Extract the [X, Y] coordinate from the center of the cell holding the provided text.  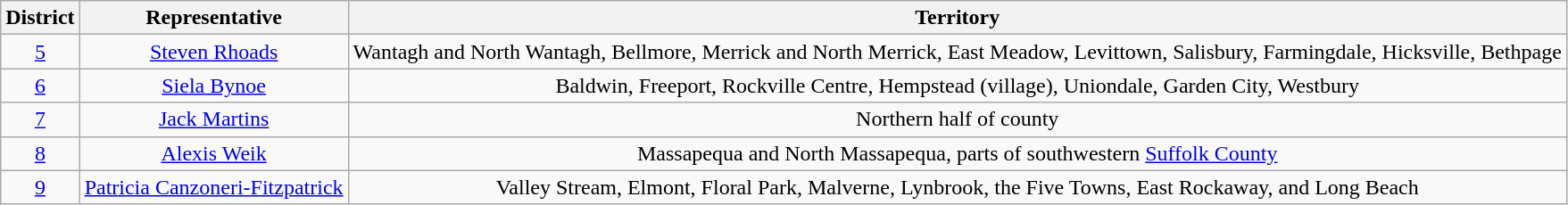
Jack Martins [214, 119]
Northern half of county [957, 119]
5 [40, 52]
6 [40, 86]
Patricia Canzoneri-Fitzpatrick [214, 187]
Baldwin, Freeport, Rockville Centre, Hempstead (village), Uniondale, Garden City, Westbury [957, 86]
Steven Rhoads [214, 52]
Wantagh and North Wantagh, Bellmore, Merrick and North Merrick, East Meadow, Levittown, Salisbury, Farmingdale, Hicksville, Bethpage [957, 52]
Massapequa and North Massapequa, parts of southwestern Suffolk County [957, 153]
Siela Bynoe [214, 86]
Valley Stream, Elmont, Floral Park, Malverne, Lynbrook, the Five Towns, East Rockaway, and Long Beach [957, 187]
Territory [957, 18]
Representative [214, 18]
7 [40, 119]
District [40, 18]
8 [40, 153]
9 [40, 187]
Alexis Weik [214, 153]
